Scan for the cell matching the given text and deliver its [X, Y] coordinate at center. 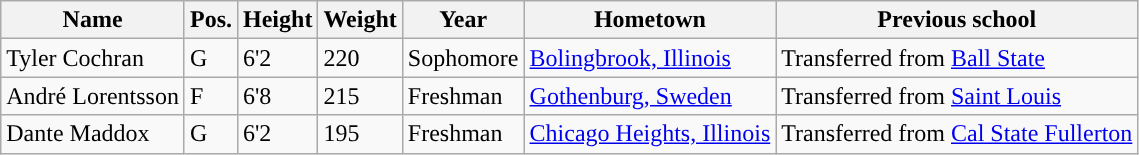
Transferred from Ball State [957, 58]
F [210, 96]
215 [360, 96]
Previous school [957, 20]
Bolingbrook, Illinois [650, 58]
Name [93, 20]
Transferred from Cal State Fullerton [957, 134]
Transferred from Saint Louis [957, 96]
André Lorentsson [93, 96]
220 [360, 58]
Year [463, 20]
Sophomore [463, 58]
Weight [360, 20]
Pos. [210, 20]
6'8 [278, 96]
195 [360, 134]
Dante Maddox [93, 134]
Gothenburg, Sweden [650, 96]
Height [278, 20]
Hometown [650, 20]
Tyler Cochran [93, 58]
Chicago Heights, Illinois [650, 134]
